Detect which cell encompasses the target text, then output its (x, y) center coordinate. 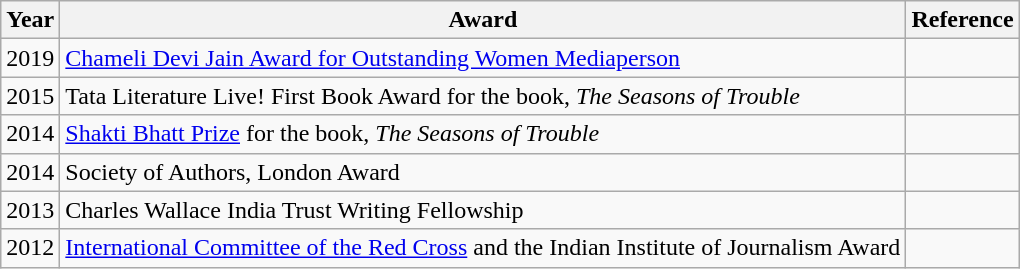
Shakti Bhatt Prize for the book, The Seasons of Trouble (483, 134)
Charles Wallace India Trust Writing Fellowship (483, 210)
2012 (30, 248)
Society of Authors, London Award (483, 172)
2015 (30, 96)
Chameli Devi Jain Award for Outstanding Women Mediaperson (483, 58)
Reference (962, 20)
Award (483, 20)
Year (30, 20)
Tata Literature Live! First Book Award for the book, The Seasons of Trouble (483, 96)
International Committee of the Red Cross and the Indian Institute of Journalism Award (483, 248)
2019 (30, 58)
2013 (30, 210)
